Determine the (x, y) coordinate at the center of the cell enclosing the given text.  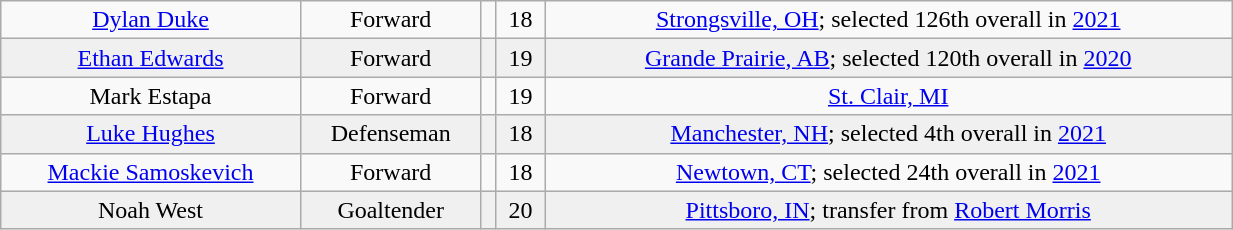
Goaltender (390, 210)
Mackie Samoskevich (151, 172)
Noah West (151, 210)
Mark Estapa (151, 96)
Newtown, CT; selected 24th overall in 2021 (888, 172)
Luke Hughes (151, 134)
Ethan Edwards (151, 58)
Manchester, NH; selected 4th overall in 2021 (888, 134)
Strongsville, OH; selected 126th overall in 2021 (888, 20)
Pittsboro, IN; transfer from Robert Morris (888, 210)
Dylan Duke (151, 20)
20 (520, 210)
St. Clair, MI (888, 96)
Defenseman (390, 134)
Grande Prairie, AB; selected 120th overall in 2020 (888, 58)
